Scan for the cell matching the given text and deliver its (x, y) coordinate at center. 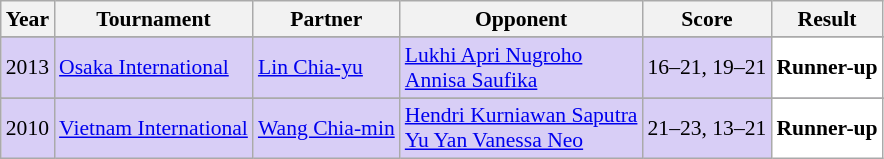
Hendri Kurniawan Saputra Yu Yan Vanessa Neo (522, 128)
Score (706, 19)
Result (826, 19)
Vietnam International (154, 128)
2010 (28, 128)
2013 (28, 68)
16–21, 19–21 (706, 68)
Tournament (154, 19)
Lin Chia-yu (326, 68)
Osaka International (154, 68)
Partner (326, 19)
Year (28, 19)
21–23, 13–21 (706, 128)
Lukhi Apri Nugroho Annisa Saufika (522, 68)
Opponent (522, 19)
Wang Chia-min (326, 128)
